Scan for the cell matching the given text and deliver its [x, y] coordinate at center. 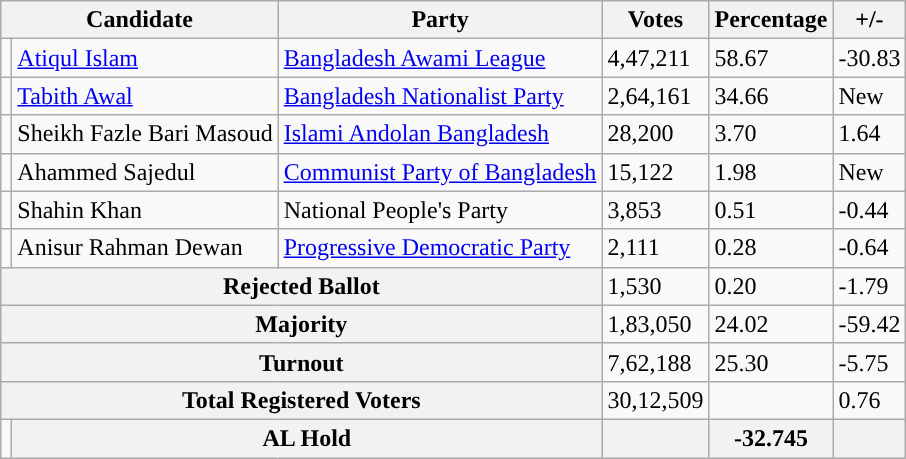
28,200 [656, 134]
Bangladesh Nationalist Party [440, 96]
1,83,050 [656, 324]
1.64 [870, 134]
2,111 [656, 248]
7,62,188 [656, 362]
58.67 [771, 58]
Turnout [302, 362]
-5.75 [870, 362]
Percentage [771, 20]
Atiqul Islam [145, 58]
15,122 [656, 172]
-0.64 [870, 248]
0.51 [771, 210]
3,853 [656, 210]
Islami Andolan Bangladesh [440, 134]
Majority [302, 324]
Ahammed Sajedul [145, 172]
1.98 [771, 172]
Shahin Khan [145, 210]
2,64,161 [656, 96]
Tabith Awal [145, 96]
4,47,211 [656, 58]
Progressive Democratic Party [440, 248]
AL Hold [307, 438]
0.28 [771, 248]
Sheikh Fazle Bari Masoud [145, 134]
0.20 [771, 286]
Candidate [140, 20]
-0.44 [870, 210]
Total Registered Voters [302, 400]
Votes [656, 20]
National People's Party [440, 210]
3.70 [771, 134]
34.66 [771, 96]
1,530 [656, 286]
Bangladesh Awami League [440, 58]
Communist Party of Bangladesh [440, 172]
Anisur Rahman Dewan [145, 248]
25.30 [771, 362]
-59.42 [870, 324]
Party [440, 20]
-30.83 [870, 58]
0.76 [870, 400]
-32.745 [771, 438]
+/- [870, 20]
24.02 [771, 324]
Rejected Ballot [302, 286]
30,12,509 [656, 400]
-1.79 [870, 286]
